Return [X, Y] of the center of cell containing provided text 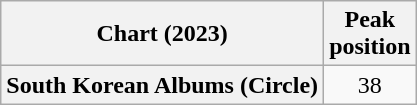
South Korean Albums (Circle) [162, 85]
Chart (2023) [162, 34]
38 [370, 85]
Peakposition [370, 34]
